Extract the (x, y) coordinate from the center of the cell holding the provided text.  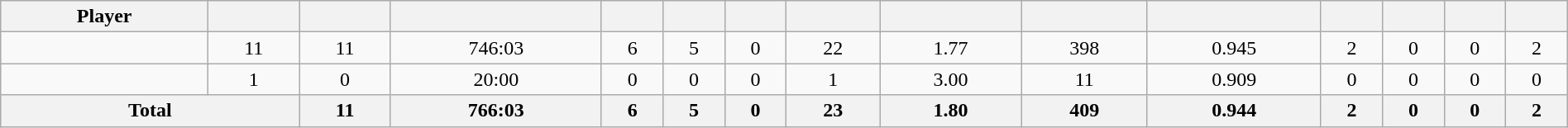
0.944 (1234, 111)
409 (1084, 111)
0.945 (1234, 48)
1.77 (951, 48)
398 (1084, 48)
0.909 (1234, 79)
23 (834, 111)
20:00 (496, 79)
Total (151, 111)
1.80 (951, 111)
3.00 (951, 79)
746:03 (496, 48)
22 (834, 48)
766:03 (496, 111)
Player (104, 17)
